Return (X, Y) of the center of cell containing provided text 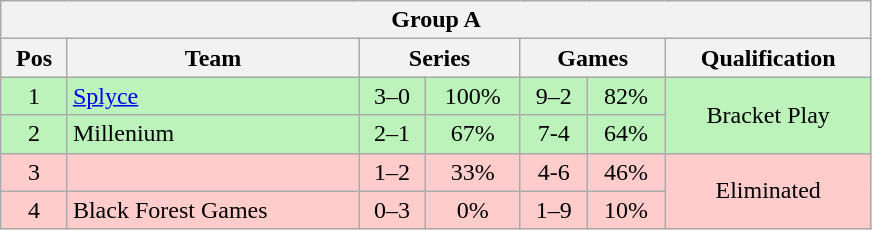
82% (626, 96)
33% (472, 172)
4-6 (554, 172)
Splyce (212, 96)
100% (472, 96)
Series (440, 58)
2–1 (392, 134)
Pos (34, 58)
1–9 (554, 210)
Eliminated (768, 191)
67% (472, 134)
0% (472, 210)
3 (34, 172)
9–2 (554, 96)
Games (592, 58)
10% (626, 210)
Team (212, 58)
1–2 (392, 172)
Bracket Play (768, 115)
4 (34, 210)
64% (626, 134)
3–0 (392, 96)
7-4 (554, 134)
2 (34, 134)
1 (34, 96)
Group A (436, 20)
Millenium (212, 134)
0–3 (392, 210)
Qualification (768, 58)
Black Forest Games (212, 210)
46% (626, 172)
